Locate the cell with the specified text and output its [x, y] center coordinate. 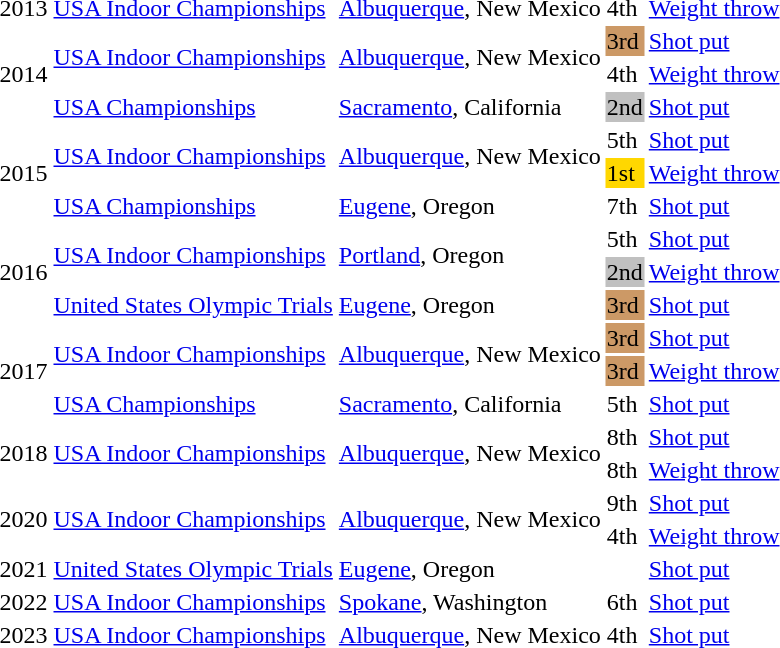
9th [624, 503]
Portland, Oregon [470, 256]
6th [624, 602]
Spokane, Washington [470, 602]
1st [624, 173]
7th [624, 206]
